For the text-containing cell, return its midpoint in (x, y) coordinate format. 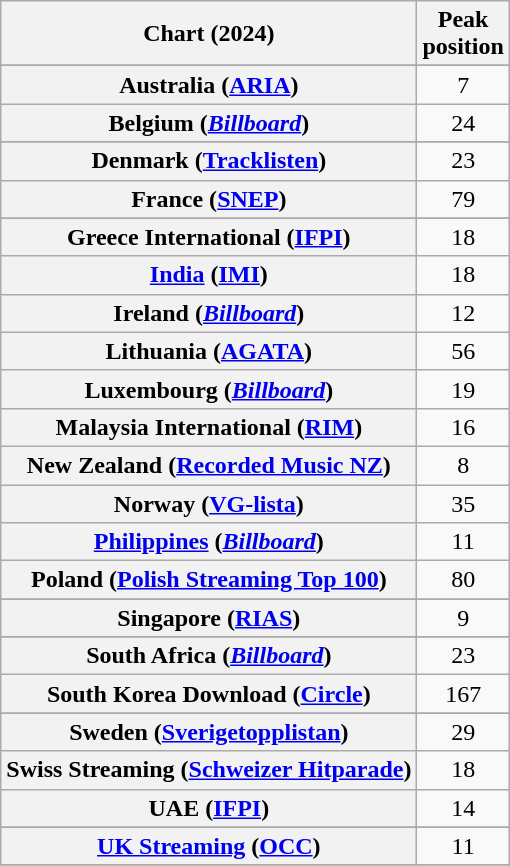
Swiss Streaming (Schweizer Hitparade) (209, 770)
India (IMI) (209, 275)
Chart (2024) (209, 34)
Singapore (RIAS) (209, 618)
35 (463, 503)
Ireland (Billboard) (209, 313)
Greece International (IFPI) (209, 237)
24 (463, 123)
Sweden (Sverigetopplistan) (209, 732)
Peakposition (463, 34)
Belgium (Billboard) (209, 123)
Norway (VG-lista) (209, 503)
France (SNEP) (209, 199)
16 (463, 427)
UAE (IFPI) (209, 808)
Australia (ARIA) (209, 85)
14 (463, 808)
19 (463, 389)
8 (463, 465)
UK Streaming (OCC) (209, 846)
Luxembourg (Billboard) (209, 389)
12 (463, 313)
9 (463, 618)
29 (463, 732)
Malaysia International (RIM) (209, 427)
167 (463, 694)
South Africa (Billboard) (209, 656)
7 (463, 85)
Lithuania (AGATA) (209, 351)
Poland (Polish Streaming Top 100) (209, 580)
Denmark (Tracklisten) (209, 161)
New Zealand (Recorded Music NZ) (209, 465)
South Korea Download (Circle) (209, 694)
56 (463, 351)
79 (463, 199)
Philippines (Billboard) (209, 542)
80 (463, 580)
